Identify which cell holds the provided text, then report its [X, Y] central coordinate. 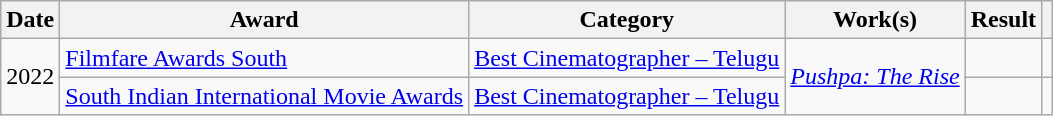
Award [264, 20]
Date [30, 20]
Category [627, 20]
Filmfare Awards South [264, 58]
South Indian International Movie Awards [264, 96]
Work(s) [875, 20]
Pushpa: The Rise [875, 77]
2022 [30, 77]
Result [1003, 20]
